Find where the given text appears and provide that cell's center as [x, y] coordinate. 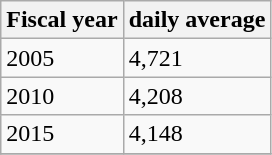
2005 [62, 58]
4,208 [197, 96]
daily average [197, 20]
4,148 [197, 134]
4,721 [197, 58]
2015 [62, 134]
2010 [62, 96]
Fiscal year [62, 20]
